Capture the cell that displays the provided text and extract its (x, y) central coordinate. 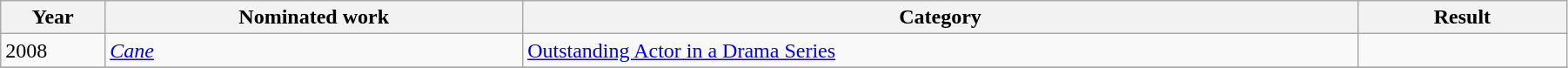
Category (941, 17)
Year (53, 17)
Result (1462, 17)
Cane (314, 51)
2008 (53, 51)
Outstanding Actor in a Drama Series (941, 51)
Nominated work (314, 17)
